Provide the (X, Y) coordinate of the cell's center where the given text is located.  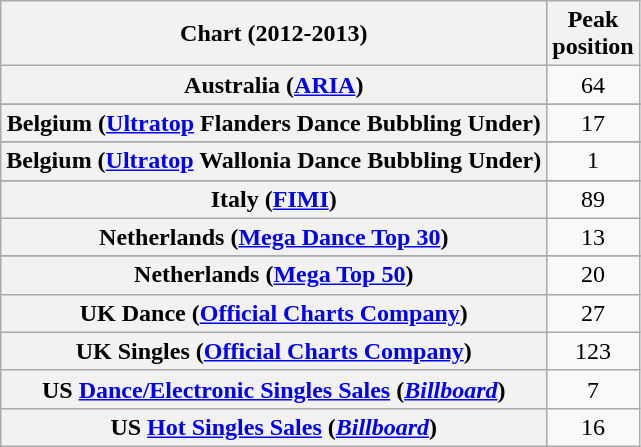
16 (593, 427)
13 (593, 237)
7 (593, 389)
Chart (2012-2013) (274, 34)
Australia (ARIA) (274, 85)
27 (593, 313)
Netherlands (Mega Top 50) (274, 275)
20 (593, 275)
Peakposition (593, 34)
US Hot Singles Sales (Billboard) (274, 427)
123 (593, 351)
Italy (FIMI) (274, 199)
UK Singles (Official Charts Company) (274, 351)
64 (593, 85)
89 (593, 199)
17 (593, 123)
US Dance/Electronic Singles Sales (Billboard) (274, 389)
UK Dance (Official Charts Company) (274, 313)
Netherlands (Mega Dance Top 30) (274, 237)
Belgium (Ultratop Flanders Dance Bubbling Under) (274, 123)
1 (593, 161)
Belgium (Ultratop Wallonia Dance Bubbling Under) (274, 161)
